Capture the cell that displays the provided text and extract its (X, Y) central coordinate. 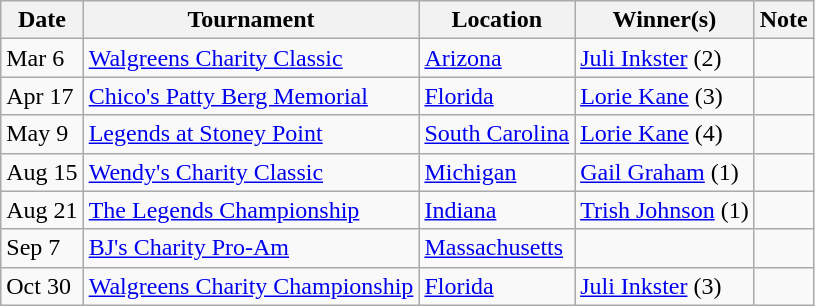
Wendy's Charity Classic (251, 172)
Tournament (251, 20)
Michigan (497, 172)
Aug 21 (42, 210)
Walgreens Charity Classic (251, 58)
Apr 17 (42, 96)
Juli Inkster (3) (665, 286)
The Legends Championship (251, 210)
Juli Inkster (2) (665, 58)
Note (784, 20)
BJ's Charity Pro-Am (251, 248)
Indiana (497, 210)
Mar 6 (42, 58)
May 9 (42, 134)
Oct 30 (42, 286)
Arizona (497, 58)
Winner(s) (665, 20)
Sep 7 (42, 248)
Lorie Kane (4) (665, 134)
Trish Johnson (1) (665, 210)
South Carolina (497, 134)
Walgreens Charity Championship (251, 286)
Massachusetts (497, 248)
Lorie Kane (3) (665, 96)
Date (42, 20)
Chico's Patty Berg Memorial (251, 96)
Gail Graham (1) (665, 172)
Legends at Stoney Point (251, 134)
Location (497, 20)
Aug 15 (42, 172)
